Capture the cell that displays the provided text and extract its (X, Y) central coordinate. 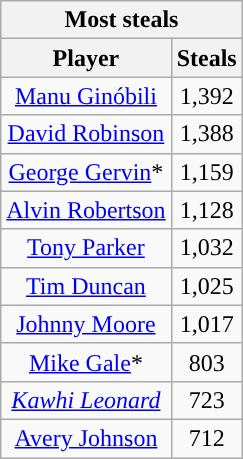
Johnny Moore (86, 324)
1,128 (206, 210)
1,017 (206, 324)
George Gervin* (86, 172)
David Robinson (86, 134)
1,032 (206, 248)
1,025 (206, 286)
712 (206, 438)
Steals (206, 58)
723 (206, 400)
1,159 (206, 172)
Avery Johnson (86, 438)
Mike Gale* (86, 362)
Alvin Robertson (86, 210)
Tim Duncan (86, 286)
803 (206, 362)
1,392 (206, 96)
Most steals (122, 20)
Manu Ginóbili (86, 96)
Tony Parker (86, 248)
Kawhi Leonard (86, 400)
1,388 (206, 134)
Player (86, 58)
